For the text-containing cell, return its midpoint in [X, Y] coordinate format. 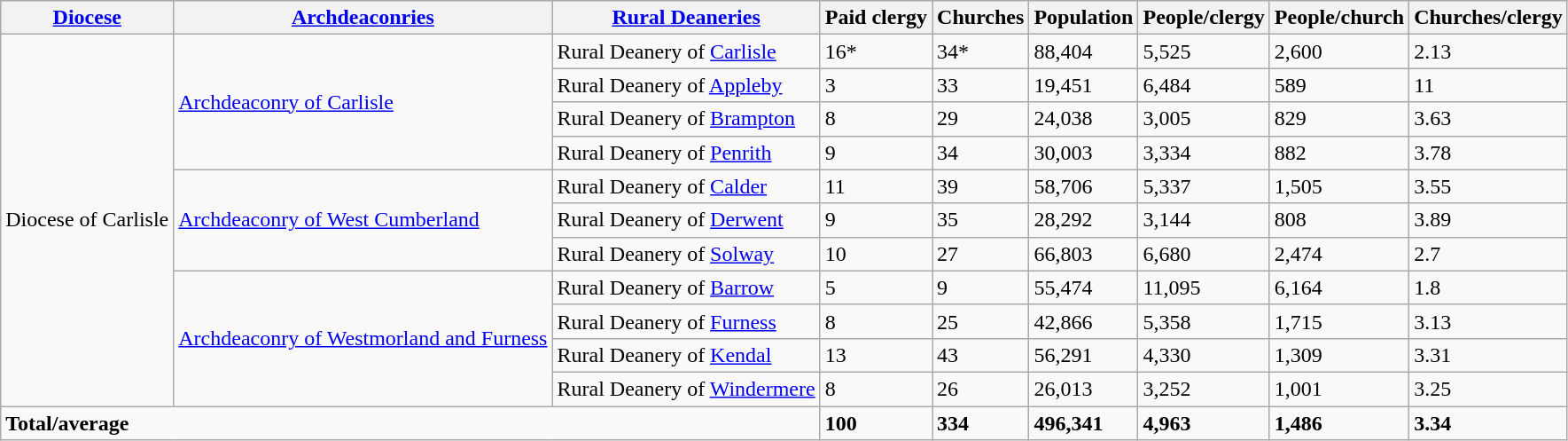
6,484 [1204, 85]
2.7 [1489, 254]
26 [980, 389]
2.13 [1489, 51]
1,001 [1338, 389]
Archdeaconry of Westmorland and Furness [363, 338]
Churches [980, 18]
Rural Deanery of Calder [686, 186]
1,505 [1338, 186]
100 [876, 423]
55,474 [1083, 287]
Diocese of Carlisle [87, 220]
27 [980, 254]
5,337 [1204, 186]
3.25 [1489, 389]
3.55 [1489, 186]
1,309 [1338, 355]
People/clergy [1204, 18]
1,715 [1338, 321]
Rural Deanery of Kendal [686, 355]
4,330 [1204, 355]
3.63 [1489, 119]
Rural Deanery of Appleby [686, 85]
35 [980, 220]
3.34 [1489, 423]
3 [876, 85]
43 [980, 355]
Paid clergy [876, 18]
Rural Deanery of Penrith [686, 153]
5,358 [1204, 321]
6,680 [1204, 254]
10 [876, 254]
34* [980, 51]
24,038 [1083, 119]
11,095 [1204, 287]
Archdeaconries [363, 18]
Archdeaconry of Carlisle [363, 102]
58,706 [1083, 186]
Rural Deanery of Barrow [686, 287]
66,803 [1083, 254]
5 [876, 287]
28,292 [1083, 220]
Rural Deanery of Derwent [686, 220]
3.78 [1489, 153]
19,451 [1083, 85]
Rural Deanery of Carlisle [686, 51]
30,003 [1083, 153]
334 [980, 423]
Population [1083, 18]
Churches/clergy [1489, 18]
39 [980, 186]
33 [980, 85]
88,404 [1083, 51]
496,341 [1083, 423]
Rural Deanery of Furness [686, 321]
Archdeaconry of West Cumberland [363, 220]
3.31 [1489, 355]
882 [1338, 153]
4,963 [1204, 423]
2,474 [1338, 254]
34 [980, 153]
589 [1338, 85]
808 [1338, 220]
3.89 [1489, 220]
Diocese [87, 18]
1.8 [1489, 287]
3,005 [1204, 119]
2,600 [1338, 51]
42,866 [1083, 321]
5,525 [1204, 51]
Rural Deanery of Solway [686, 254]
6,164 [1338, 287]
Total/average [410, 423]
People/church [1338, 18]
Rural Deanery of Brampton [686, 119]
1,486 [1338, 423]
16* [876, 51]
26,013 [1083, 389]
Rural Deanery of Windermere [686, 389]
56,291 [1083, 355]
13 [876, 355]
Rural Deaneries [686, 18]
829 [1338, 119]
3,144 [1204, 220]
3.13 [1489, 321]
3,334 [1204, 153]
25 [980, 321]
29 [980, 119]
3,252 [1204, 389]
